Return the (x, y) coordinate for the center point of the cell that contains the specified text.  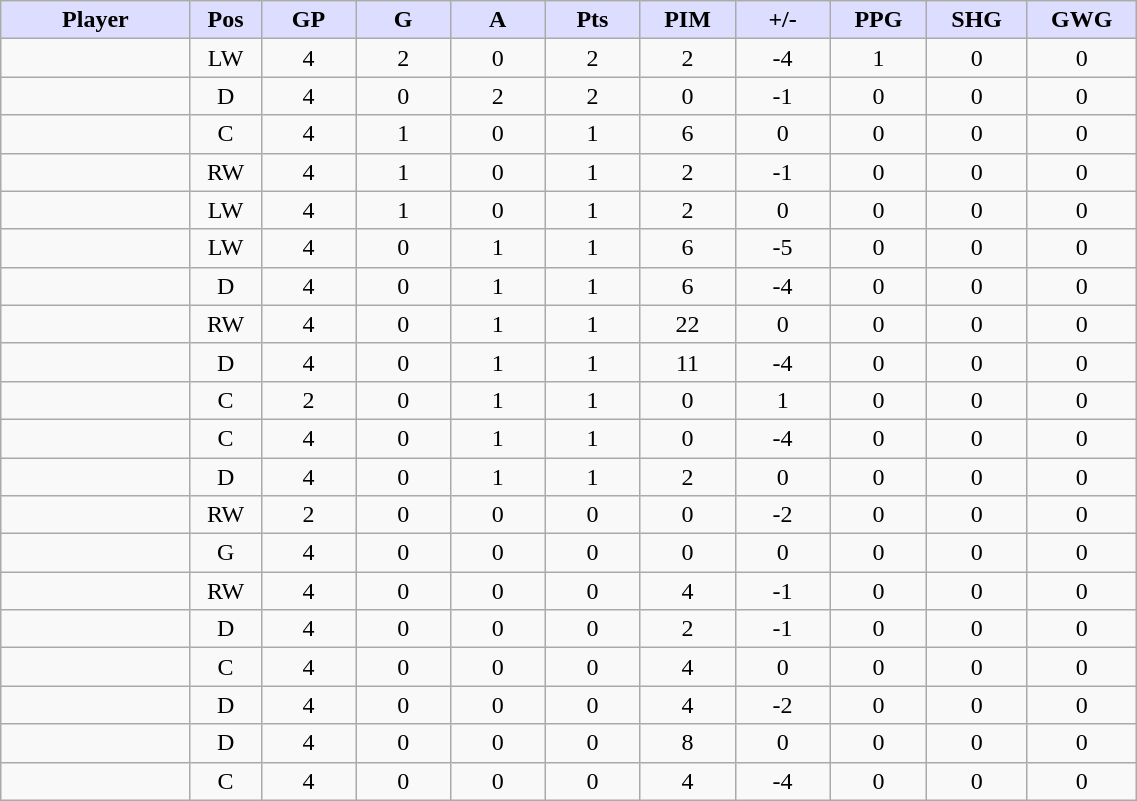
22 (688, 324)
PPG (878, 20)
11 (688, 362)
SHG (977, 20)
Player (96, 20)
GWG (1081, 20)
Pos (226, 20)
8 (688, 743)
A (498, 20)
-5 (782, 248)
Pts (592, 20)
GP (308, 20)
PIM (688, 20)
+/- (782, 20)
